For the text-containing cell, return its midpoint in [X, Y] coordinate format. 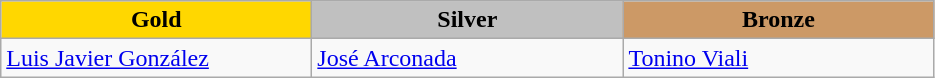
Silver [468, 20]
Tonino Viali [778, 58]
Gold [156, 20]
Luis Javier González [156, 58]
José Arconada [468, 58]
Bronze [778, 20]
